Provide the [x, y] coordinate of the cell's center where the given text is located.  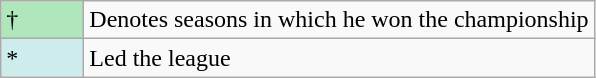
* [42, 58]
† [42, 20]
Led the league [339, 58]
Denotes seasons in which he won the championship [339, 20]
